Scan for the cell matching the given text and deliver its [x, y] coordinate at center. 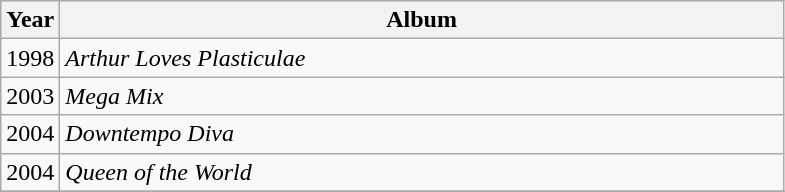
Year [30, 20]
2003 [30, 96]
Arthur Loves Plasticulae [422, 58]
1998 [30, 58]
Downtempo Diva [422, 134]
Album [422, 20]
Queen of the World [422, 172]
Mega Mix [422, 96]
